Find where the given text appears and provide that cell's center as (x, y) coordinate. 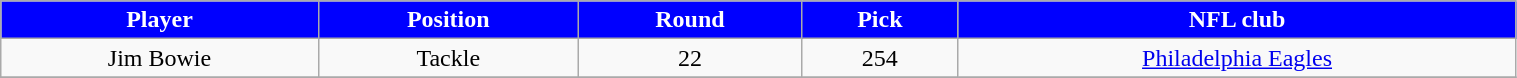
Pick (880, 20)
Position (448, 20)
Player (160, 20)
Tackle (448, 58)
Jim Bowie (160, 58)
NFL club (1237, 20)
254 (880, 58)
22 (690, 58)
Round (690, 20)
Philadelphia Eagles (1237, 58)
